Find where the given text appears and provide that cell's center as (X, Y) coordinate. 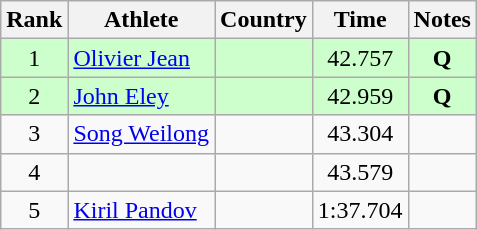
Country (264, 20)
Notes (442, 20)
Song Weilong (142, 134)
Olivier Jean (142, 58)
42.757 (360, 58)
5 (34, 210)
43.304 (360, 134)
4 (34, 172)
3 (34, 134)
Rank (34, 20)
1:37.704 (360, 210)
42.959 (360, 96)
43.579 (360, 172)
Time (360, 20)
John Eley (142, 96)
1 (34, 58)
2 (34, 96)
Kiril Pandov (142, 210)
Athlete (142, 20)
